Find where the given text appears and provide that cell's center as [x, y] coordinate. 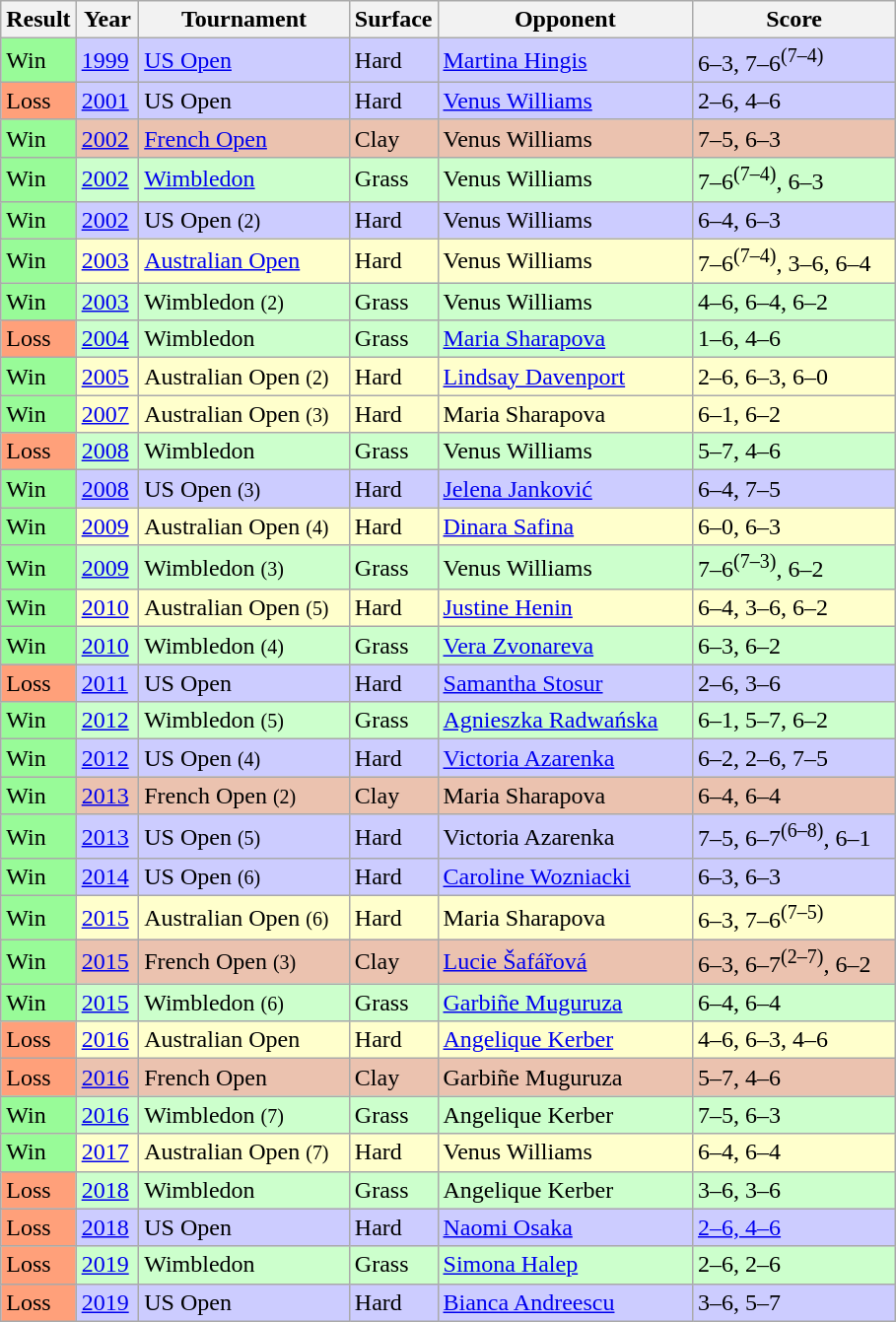
6–4, 6–3 [794, 220]
US Open (5) [244, 836]
Australian Open (3) [244, 414]
Australian Open (6) [244, 919]
Naomi Osaka [566, 1227]
Wimbledon (5) [244, 721]
3–6, 3–6 [794, 1190]
6–3, 6–7(2–7), 6–2 [794, 962]
Wimbledon (3) [244, 568]
4–6, 6–3, 4–6 [794, 1040]
2011 [107, 683]
Surface [393, 20]
Wimbledon (7) [244, 1115]
1999 [107, 61]
Australian Open (2) [244, 377]
6–3, 7–6(7–5) [794, 919]
Result [38, 20]
Year [107, 20]
6–3, 6–3 [794, 877]
Opponent [566, 20]
6–3, 6–2 [794, 646]
6–0, 6–3 [794, 526]
6–1, 6–2 [794, 414]
3–6, 5–7 [794, 1302]
Samantha Stosur [566, 683]
Lindsay Davenport [566, 377]
2–6, 6–3, 6–0 [794, 377]
2001 [107, 101]
6–4, 3–6, 6–2 [794, 608]
Vera Zvonareva [566, 646]
4–6, 6–4, 6–2 [794, 302]
6–4, 7–5 [794, 489]
Score [794, 20]
French Open (3) [244, 962]
2005 [107, 377]
Simona Halep [566, 1265]
2007 [107, 414]
Wimbledon (6) [244, 1003]
Agnieszka Radwańska [566, 721]
2–6, 2–6 [794, 1265]
US Open (2) [244, 220]
1–6, 4–6 [794, 339]
7–6(7–4), 6–3 [794, 179]
Jelena Janković [566, 489]
6–2, 2–6, 7–5 [794, 758]
7–6(7–3), 6–2 [794, 568]
US Open (3) [244, 489]
6–1, 5–7, 6–2 [794, 721]
Martina Hingis [566, 61]
Australian Open (4) [244, 526]
Bianca Andreescu [566, 1302]
Lucie Šafářová [566, 962]
2014 [107, 877]
Dinara Safina [566, 526]
Australian Open (5) [244, 608]
US Open (6) [244, 877]
Australian Open (7) [244, 1152]
Tournament [244, 20]
French Open (2) [244, 796]
2–6, 3–6 [794, 683]
6–3, 7–6(7–4) [794, 61]
Wimbledon (2) [244, 302]
Caroline Wozniacki [566, 877]
Justine Henin [566, 608]
2017 [107, 1152]
2004 [107, 339]
7–5, 6–7(6–8), 6–1 [794, 836]
7–6(7–4), 3–6, 6–4 [794, 260]
Wimbledon (4) [244, 646]
US Open (4) [244, 758]
